Provide the [x, y] coordinate of the cell's center where the given text is located.  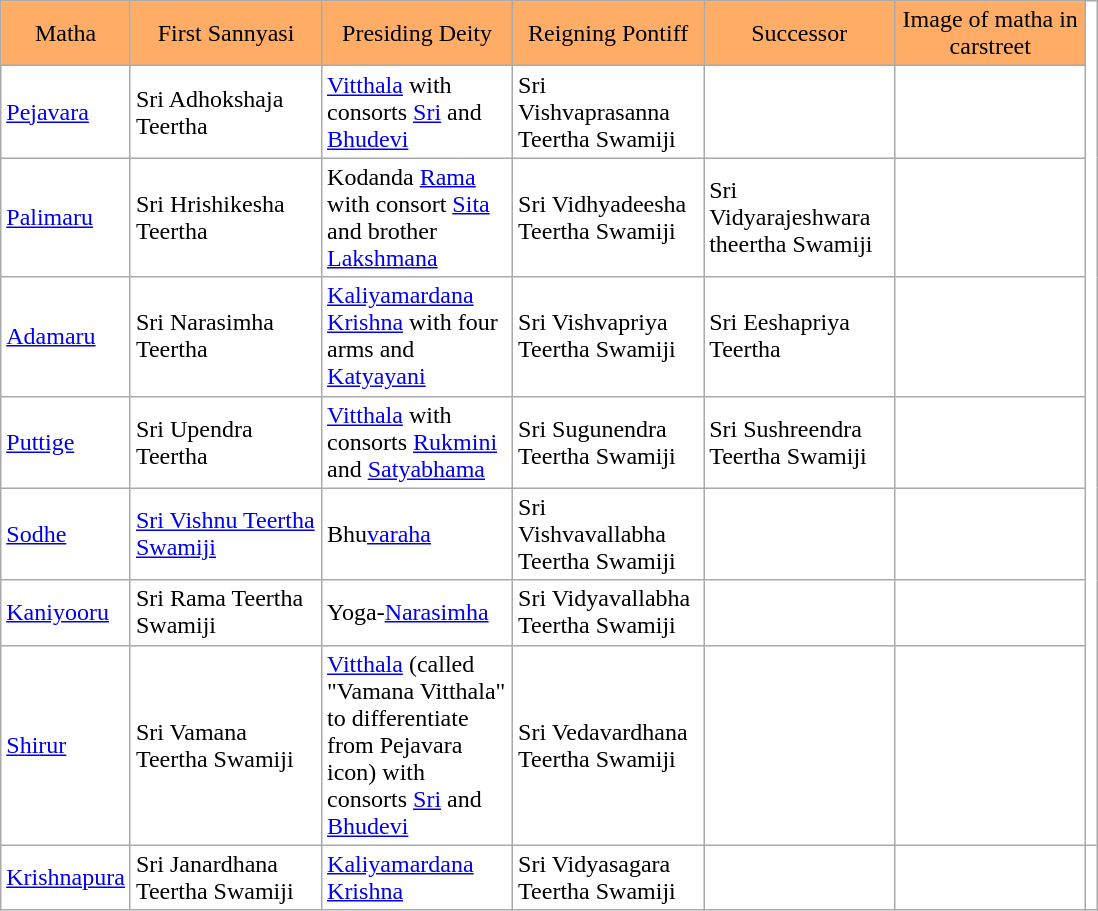
Sri Vidyarajeshwara theertha Swamiji [800, 218]
Pejavara [66, 112]
Vitthala with consorts Rukmini and Satyabhama [418, 442]
Sri Vedavardhana Teertha Swamiji [608, 745]
Sri Vishvavallabha Teertha Swamiji [608, 534]
First Sannyasi [226, 34]
Palimaru [66, 218]
Sri Vidhyadeesha Teertha Swamiji [608, 218]
Sri Adhokshaja Teertha [226, 112]
Sri Rama Teertha Swamiji [226, 612]
Sri Eeshapriya Teertha [800, 336]
Successor [800, 34]
Sri Hrishikesha Teertha [226, 218]
Puttige [66, 442]
Sri Vidyasagara Teertha Swamiji [608, 878]
Kaniyooru [66, 612]
Sri Sugunendra Teertha Swamiji [608, 442]
Sri Narasimha Teertha [226, 336]
Reigning Pontiff [608, 34]
Sri Janardhana Teertha Swamiji [226, 878]
Kodanda Rama with consort Sita and brother Lakshmana [418, 218]
Krishnapura [66, 878]
Sri Sushreendra Teertha Swamiji [800, 442]
Image of matha in carstreet [990, 34]
Adamaru [66, 336]
Matha [66, 34]
Kaliyamardana Krishna with four arms and Katyayani [418, 336]
Kaliyamardana Krishna [418, 878]
Vitthala with consorts Sri and Bhudevi [418, 112]
Sri Vishvapriya Teertha Swamiji [608, 336]
Bhuvaraha [418, 534]
Sri Upendra Teertha [226, 442]
Sodhe [66, 534]
Presiding Deity [418, 34]
Yoga-Narasimha [418, 612]
Sri Vamana Teertha Swamiji [226, 745]
Shirur [66, 745]
Sri Vishvaprasanna Teertha Swamiji [608, 112]
Sri Vidyavallabha Teertha Swamiji [608, 612]
Sri Vishnu Teertha Swamiji [226, 534]
Vitthala (called "Vamana Vitthala" to differentiate from Pejavara icon) with consorts Sri and Bhudevi [418, 745]
